Identify which cell holds the provided text, then report its [X, Y] central coordinate. 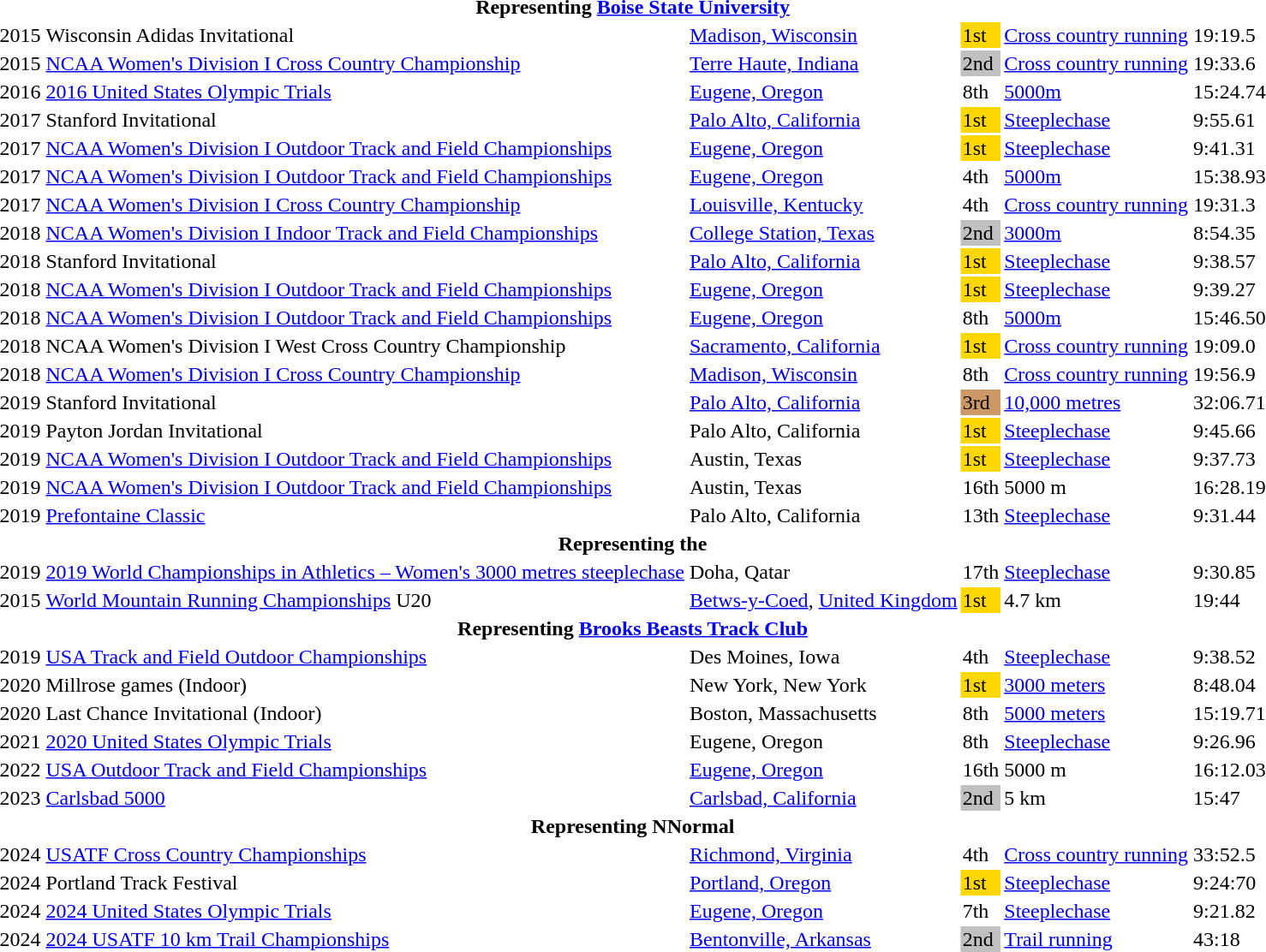
3000m [1096, 233]
10,000 metres [1096, 402]
Richmond, Virginia [823, 854]
Sacramento, California [823, 346]
Betws-y-Coed, United Kingdom [823, 600]
USA Outdoor Track and Field Championships [365, 770]
USATF Cross Country Championships [365, 854]
Des Moines, Iowa [823, 657]
Millrose games (Indoor) [365, 685]
NCAA Women's Division I Indoor Track and Field Championships [365, 233]
5000 meters [1096, 713]
13th [981, 515]
Portland, Oregon [823, 883]
2024 United States Olympic Trials [365, 911]
Prefontaine Classic [365, 515]
2019 World Championships in Athletics – Women's 3000 metres steeplechase [365, 572]
Terre Haute, Indiana [823, 63]
Doha, Qatar [823, 572]
USA Track and Field Outdoor Championships [365, 657]
3rd [981, 402]
NCAA Women's Division I West Cross Country Championship [365, 346]
College Station, Texas [823, 233]
Last Chance Invitational (Indoor) [365, 713]
7th [981, 911]
17th [981, 572]
Boston, Massachusetts [823, 713]
Portland Track Festival [365, 883]
Bentonville, Arkansas [823, 939]
4.7 km [1096, 600]
Carlsbad 5000 [365, 798]
New York, New York [823, 685]
Louisville, Kentucky [823, 205]
2020 United States Olympic Trials [365, 741]
Trail running [1096, 939]
World Mountain Running Championships U20 [365, 600]
2024 USATF 10 km Trail Championships [365, 939]
Payton Jordan Invitational [365, 431]
Wisconsin Adidas Invitational [365, 35]
2016 United States Olympic Trials [365, 92]
Carlsbad, California [823, 798]
3000 meters [1096, 685]
5 km [1096, 798]
